Output the (x, y) coordinate of the center of the cell containing the given text.  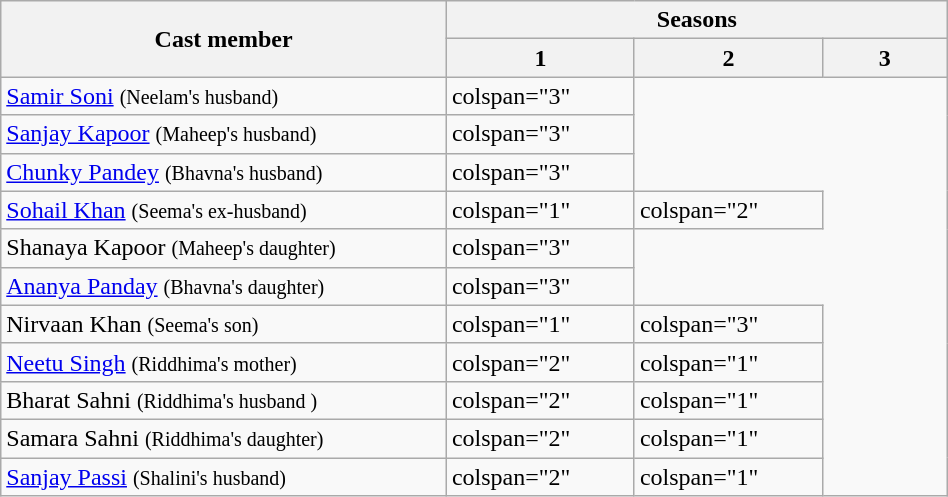
Bharat Sahni (Riddhima's husband ) (224, 400)
Cast member (224, 39)
Shanaya Kapoor (Maheep's daughter) (224, 248)
Neetu Singh (Riddhima's mother) (224, 362)
Samara Sahni (Riddhima's daughter) (224, 438)
Sanjay Passi (Shalini's husband) (224, 477)
Sanjay Kapoor (Maheep's husband) (224, 134)
Nirvaan Khan (Seema's son) (224, 324)
2 (728, 58)
3 (884, 58)
Sohail Khan (Seema's ex-husband) (224, 210)
Chunky Pandey (Bhavna's husband) (224, 172)
Seasons (696, 20)
Samir Soni (Neelam's husband) (224, 96)
1 (540, 58)
Ananya Panday (Bhavna's daughter) (224, 286)
